Capture the cell that displays the provided text and extract its [X, Y] central coordinate. 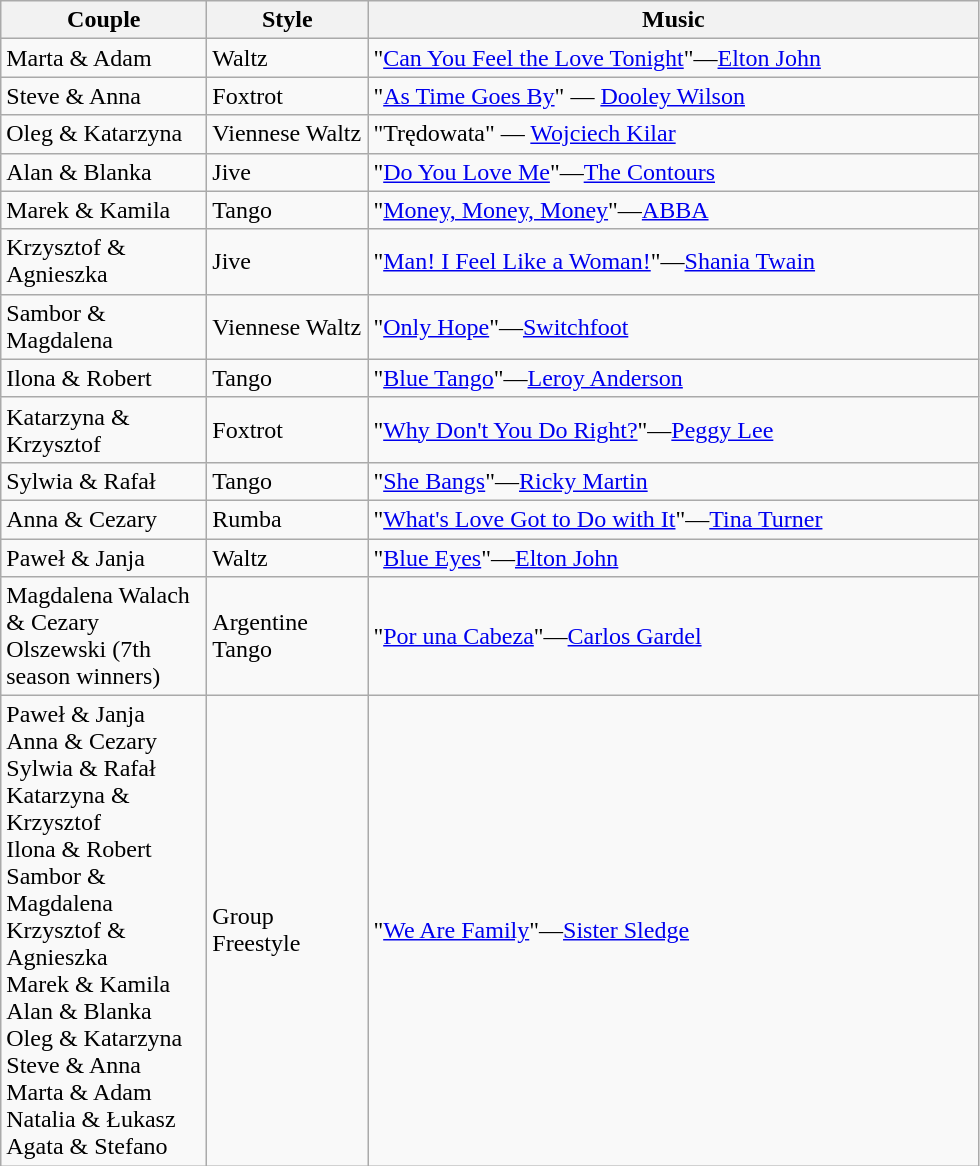
"Por una Cabeza"—Carlos Gardel [674, 636]
"She Bangs"—Ricky Martin [674, 481]
"Blue Tango"—Leroy Anderson [674, 378]
"Blue Eyes"—Elton John [674, 557]
"Why Don't You Do Right?"—Peggy Lee [674, 430]
Argentine Tango [288, 636]
"As Time Goes By" — Dooley Wilson [674, 96]
Style [288, 20]
Group Freestyle [288, 931]
"We Are Family"—Sister Sledge [674, 931]
"Only Hope"—Switchfoot [674, 326]
Krzysztof & Agnieszka [104, 262]
Magdalena Walach & Cezary Olszewski (7th season winners) [104, 636]
"Man! I Feel Like a Woman!"—Shania Twain [674, 262]
"What's Love Got to Do with It"—Tina Turner [674, 519]
Katarzyna & Krzysztof [104, 430]
Sylwia & Rafał [104, 481]
Rumba [288, 519]
"Can You Feel the Love Tonight"—Elton John [674, 58]
Couple [104, 20]
Music [674, 20]
"Do You Love Me"—The Contours [674, 172]
Marta & Adam [104, 58]
Marek & Kamila [104, 210]
"Money, Money, Money"—ABBA [674, 210]
Ilona & Robert [104, 378]
Alan & Blanka [104, 172]
Oleg & Katarzyna [104, 134]
Paweł & Janja [104, 557]
Sambor & Magdalena [104, 326]
Steve & Anna [104, 96]
"Trędowata" — Wojciech Kilar [674, 134]
Anna & Cezary [104, 519]
